Extract the [X, Y] coordinate from the center of the cell holding the provided text.  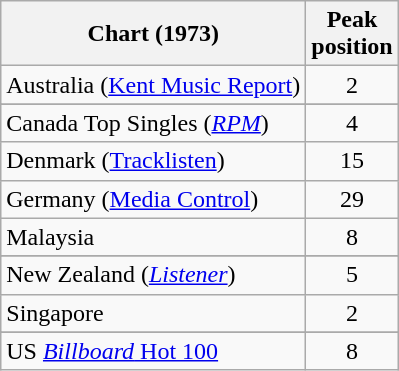
5 [352, 275]
US Billboard Hot 100 [154, 351]
Chart (1973) [154, 34]
15 [352, 161]
Germany (Media Control) [154, 199]
Malaysia [154, 237]
Denmark (Tracklisten) [154, 161]
New Zealand (Listener) [154, 275]
Australia (Kent Music Report) [154, 85]
Peakposition [352, 34]
4 [352, 123]
Canada Top Singles (RPM) [154, 123]
Singapore [154, 313]
29 [352, 199]
